For the text-containing cell, return its midpoint in [X, Y] coordinate format. 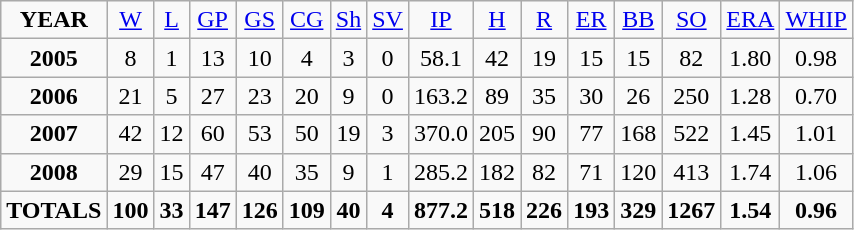
163.2 [440, 96]
Sh [348, 20]
2008 [54, 172]
58.1 [440, 58]
SO [692, 20]
60 [212, 134]
329 [638, 210]
2005 [54, 58]
877.2 [440, 210]
50 [306, 134]
12 [172, 134]
L [172, 20]
370.0 [440, 134]
168 [638, 134]
23 [260, 96]
522 [692, 134]
IP [440, 20]
285.2 [440, 172]
518 [498, 210]
WHIP [816, 20]
13 [212, 58]
R [544, 20]
53 [260, 134]
1.28 [750, 96]
1.80 [750, 58]
90 [544, 134]
29 [130, 172]
5 [172, 96]
0.98 [816, 58]
120 [638, 172]
47 [212, 172]
413 [692, 172]
250 [692, 96]
182 [498, 172]
71 [592, 172]
8 [130, 58]
W [130, 20]
ER [592, 20]
GS [260, 20]
1.45 [750, 134]
33 [172, 210]
1.54 [750, 210]
193 [592, 210]
226 [544, 210]
27 [212, 96]
GP [212, 20]
126 [260, 210]
89 [498, 96]
0.70 [816, 96]
1267 [692, 210]
205 [498, 134]
20 [306, 96]
2006 [54, 96]
10 [260, 58]
0.96 [816, 210]
109 [306, 210]
77 [592, 134]
1.06 [816, 172]
H [498, 20]
BB [638, 20]
SV [388, 20]
100 [130, 210]
26 [638, 96]
1.01 [816, 134]
YEAR [54, 20]
ERA [750, 20]
2007 [54, 134]
CG [306, 20]
TOTALS [54, 210]
147 [212, 210]
21 [130, 96]
30 [592, 96]
1.74 [750, 172]
